Return [X, Y] of the center of cell containing provided text 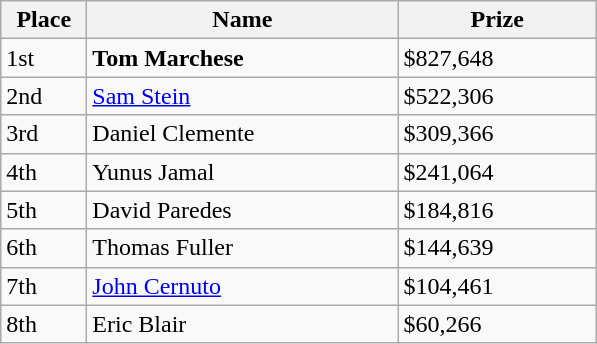
Sam Stein [242, 96]
Thomas Fuller [242, 248]
5th [44, 210]
$241,064 [498, 172]
$184,816 [498, 210]
Place [44, 20]
Prize [498, 20]
Yunus Jamal [242, 172]
$522,306 [498, 96]
7th [44, 286]
$309,366 [498, 134]
Daniel Clemente [242, 134]
Tom Marchese [242, 58]
$104,461 [498, 286]
1st [44, 58]
$827,648 [498, 58]
John Cernuto [242, 286]
$144,639 [498, 248]
8th [44, 324]
David Paredes [242, 210]
3rd [44, 134]
Name [242, 20]
4th [44, 172]
2nd [44, 96]
6th [44, 248]
$60,266 [498, 324]
Eric Blair [242, 324]
